Identify which cell holds the provided text, then report its [x, y] central coordinate. 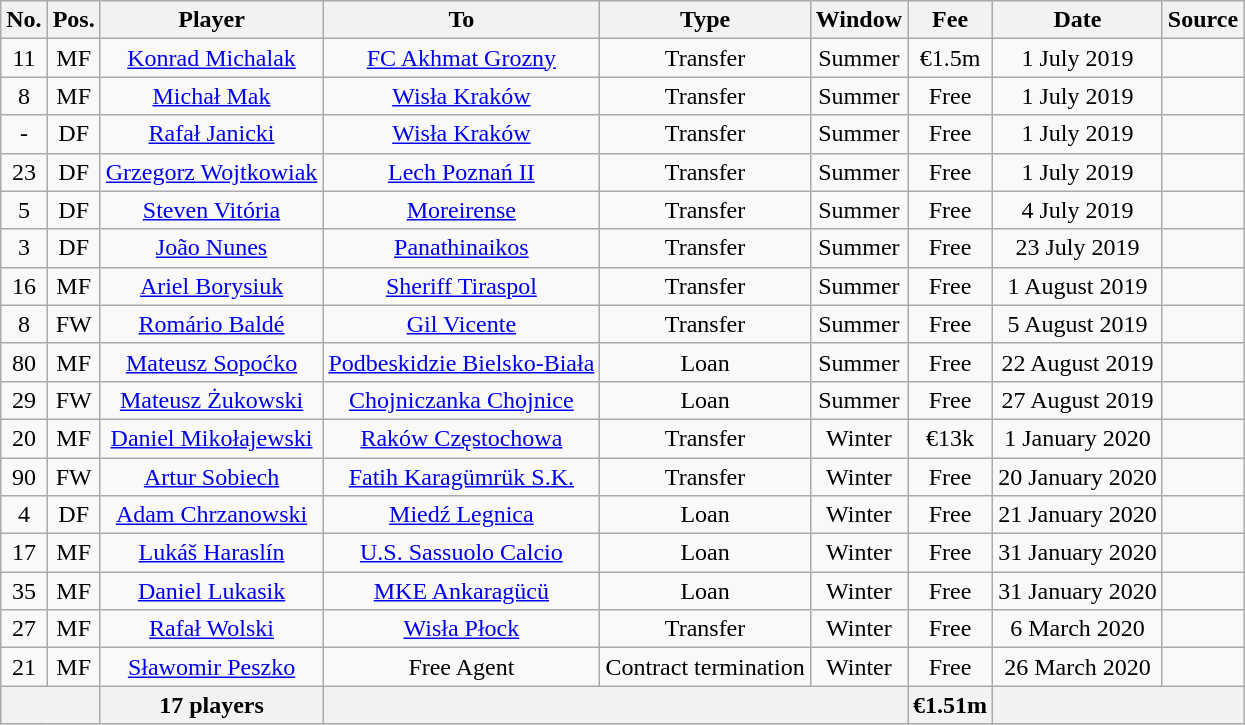
20 January 2020 [1078, 477]
23 [24, 172]
4 [24, 515]
Lech Poznań II [462, 172]
Fatih Karagümrük S.K. [462, 477]
3 [24, 248]
Fee [950, 20]
U.S. Sassuolo Calcio [462, 553]
Window [858, 20]
No. [24, 20]
27 August 2019 [1078, 400]
Konrad Michalak [212, 58]
Rafał Janicki [212, 134]
Type [705, 20]
MKE Ankaragücü [462, 591]
16 [24, 286]
FC Akhmat Grozny [462, 58]
Gil Vicente [462, 324]
22 August 2019 [1078, 362]
23 July 2019 [1078, 248]
João Nunes [212, 248]
Raków Częstochowa [462, 438]
Chojniczanka Chojnice [462, 400]
35 [24, 591]
- [24, 134]
1 August 2019 [1078, 286]
4 July 2019 [1078, 210]
€13k [950, 438]
Contract termination [705, 667]
5 August 2019 [1078, 324]
Moreirense [462, 210]
27 [24, 629]
€1.51m [950, 705]
90 [24, 477]
29 [24, 400]
Grzegorz Wojtkowiak [212, 172]
21 [24, 667]
Ariel Borysiuk [212, 286]
Daniel Lukasik [212, 591]
To [462, 20]
Mateusz Żukowski [212, 400]
Steven Vitória [212, 210]
Player [212, 20]
21 January 2020 [1078, 515]
Podbeskidzie Bielsko-Biała [462, 362]
20 [24, 438]
17 players [212, 705]
Rafał Wolski [212, 629]
Miedź Legnica [462, 515]
Michał Mak [212, 96]
Free Agent [462, 667]
Panathinaikos [462, 248]
Wisła Płock [462, 629]
Date [1078, 20]
Source [1202, 20]
Mateusz Sopoćko [212, 362]
Daniel Mikołajewski [212, 438]
Artur Sobiech [212, 477]
Romário Baldé [212, 324]
5 [24, 210]
80 [24, 362]
Adam Chrzanowski [212, 515]
Lukáš Haraslín [212, 553]
€1.5m [950, 58]
Pos. [74, 20]
Sławomir Peszko [212, 667]
6 March 2020 [1078, 629]
11 [24, 58]
1 January 2020 [1078, 438]
17 [24, 553]
26 March 2020 [1078, 667]
Sheriff Tiraspol [462, 286]
